Find where the given text appears and provide that cell's center as (X, Y) coordinate. 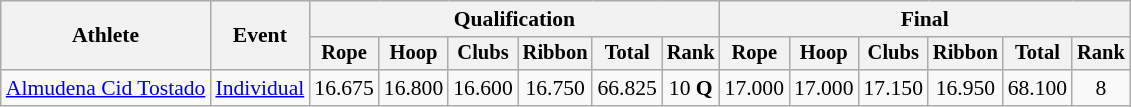
8 (1101, 88)
16.800 (414, 88)
16.950 (966, 88)
Event (260, 36)
16.675 (344, 88)
Individual (260, 88)
66.825 (626, 88)
Almudena Cid Tostado (106, 88)
Athlete (106, 36)
Qualification (514, 19)
17.150 (894, 88)
10 Q (691, 88)
Final (925, 19)
16.750 (556, 88)
16.600 (482, 88)
68.100 (1038, 88)
